Output the (X, Y) coordinate of the center of the cell containing the given text.  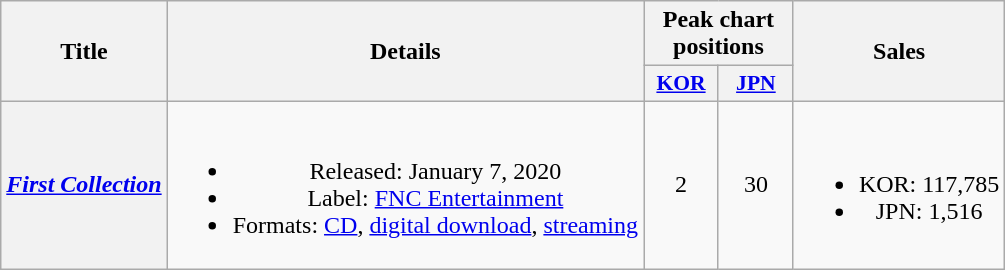
First Collection (84, 184)
Title (84, 52)
JPN (756, 84)
Details (405, 52)
KOR (682, 84)
30 (756, 184)
2 (682, 184)
Sales (899, 52)
Peak chart positions (719, 34)
KOR: 117,785JPN: 1,516 (899, 184)
Released: January 7, 2020Label: FNC EntertainmentFormats: CD, digital download, streaming (405, 184)
